Search for the cell housing the specified text and yield its (X, Y) center coordinate. 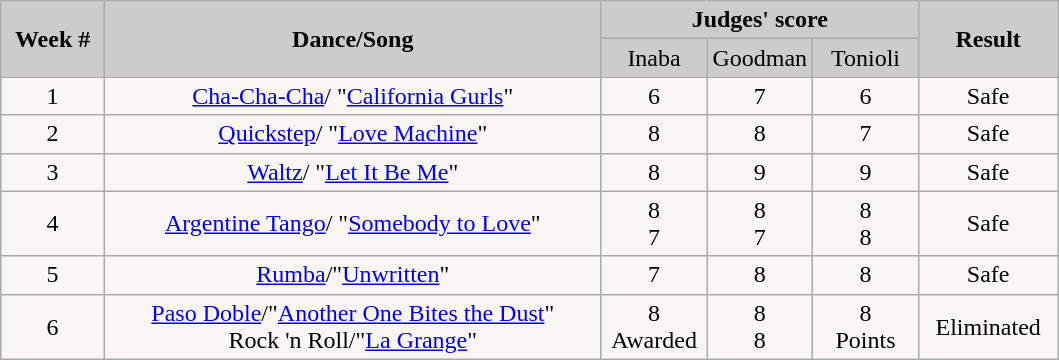
Cha-Cha-Cha/ "California Gurls" (352, 96)
8Points (866, 326)
Quickstep/ "Love Machine" (352, 134)
Paso Doble/"Another One Bites the Dust"Rock 'n Roll/"La Grange" (352, 326)
8Awarded (654, 326)
5 (53, 275)
Week # (53, 39)
Dance/Song (352, 39)
Rumba/"Unwritten" (352, 275)
4 (53, 224)
1 (53, 96)
Result (988, 39)
Judges' score (760, 20)
3 (53, 172)
2 (53, 134)
Goodman (760, 58)
Tonioli (866, 58)
Inaba (654, 58)
Eliminated (988, 326)
Argentine Tango/ "Somebody to Love" (352, 224)
Waltz/ "Let It Be Me" (352, 172)
